Identify which cell holds the provided text, then report its (X, Y) central coordinate. 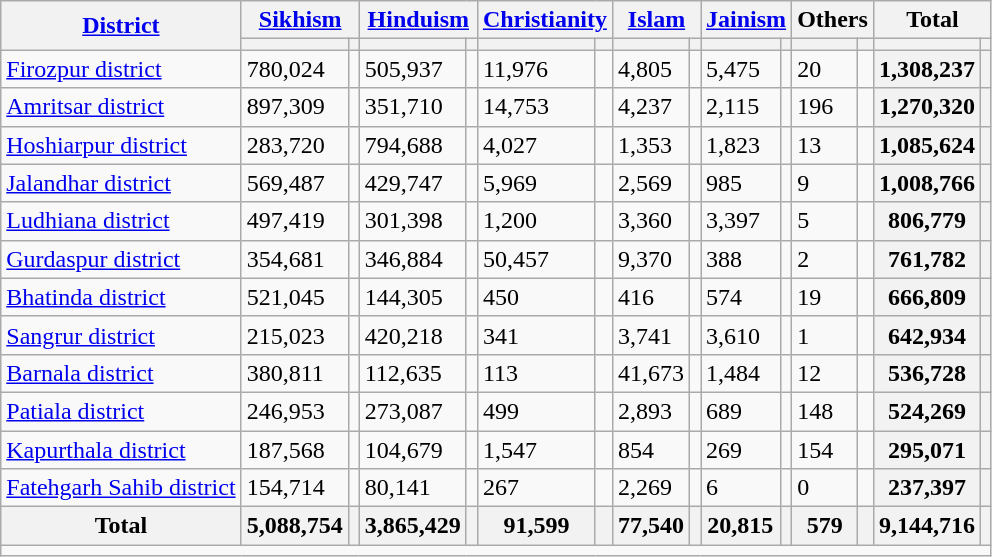
5,475 (741, 69)
9,144,716 (926, 526)
521,045 (294, 297)
1,547 (536, 449)
5,969 (536, 183)
Christianity (544, 20)
2,269 (650, 488)
112,635 (412, 373)
283,720 (294, 145)
4,805 (650, 69)
3,610 (741, 335)
1,008,766 (926, 183)
Sikhism (300, 20)
2,569 (650, 183)
91,599 (536, 526)
416 (650, 297)
1,484 (741, 373)
505,937 (412, 69)
295,071 (926, 449)
Others (833, 20)
524,269 (926, 411)
50,457 (536, 259)
Patiala district (121, 411)
Kapurthala district (121, 449)
Firozpur district (121, 69)
354,681 (294, 259)
Amritsar district (121, 107)
215,023 (294, 335)
806,779 (926, 221)
666,809 (926, 297)
1 (825, 335)
267 (536, 488)
794,688 (412, 145)
District (121, 26)
246,953 (294, 411)
3,397 (741, 221)
144,305 (412, 297)
113 (536, 373)
Hoshiarpur district (121, 145)
2,115 (741, 107)
689 (741, 411)
499 (536, 411)
1,200 (536, 221)
Sangrur district (121, 335)
1,353 (650, 145)
854 (650, 449)
380,811 (294, 373)
4,027 (536, 145)
104,679 (412, 449)
269 (741, 449)
Hinduism (418, 20)
20,815 (741, 526)
154 (825, 449)
77,540 (650, 526)
579 (825, 526)
569,487 (294, 183)
20 (825, 69)
6 (741, 488)
1,085,624 (926, 145)
273,087 (412, 411)
187,568 (294, 449)
780,024 (294, 69)
9 (825, 183)
41,673 (650, 373)
Gurdaspur district (121, 259)
154,714 (294, 488)
341 (536, 335)
1,823 (741, 145)
Jainism (746, 20)
4,237 (650, 107)
14,753 (536, 107)
351,710 (412, 107)
761,782 (926, 259)
642,934 (926, 335)
388 (741, 259)
897,309 (294, 107)
80,141 (412, 488)
11,976 (536, 69)
Bhatinda district (121, 297)
19 (825, 297)
Ludhiana district (121, 221)
2 (825, 259)
148 (825, 411)
5,088,754 (294, 526)
Barnala district (121, 373)
1,270,320 (926, 107)
497,419 (294, 221)
Islam (656, 20)
985 (741, 183)
Fatehgarh Sahib district (121, 488)
574 (741, 297)
536,728 (926, 373)
Jalandhar district (121, 183)
0 (825, 488)
237,397 (926, 488)
429,747 (412, 183)
5 (825, 221)
301,398 (412, 221)
450 (536, 297)
196 (825, 107)
346,884 (412, 259)
9,370 (650, 259)
2,893 (650, 411)
3,865,429 (412, 526)
3,360 (650, 221)
3,741 (650, 335)
420,218 (412, 335)
12 (825, 373)
13 (825, 145)
1,308,237 (926, 69)
